Return (x, y) of the center of cell containing provided text 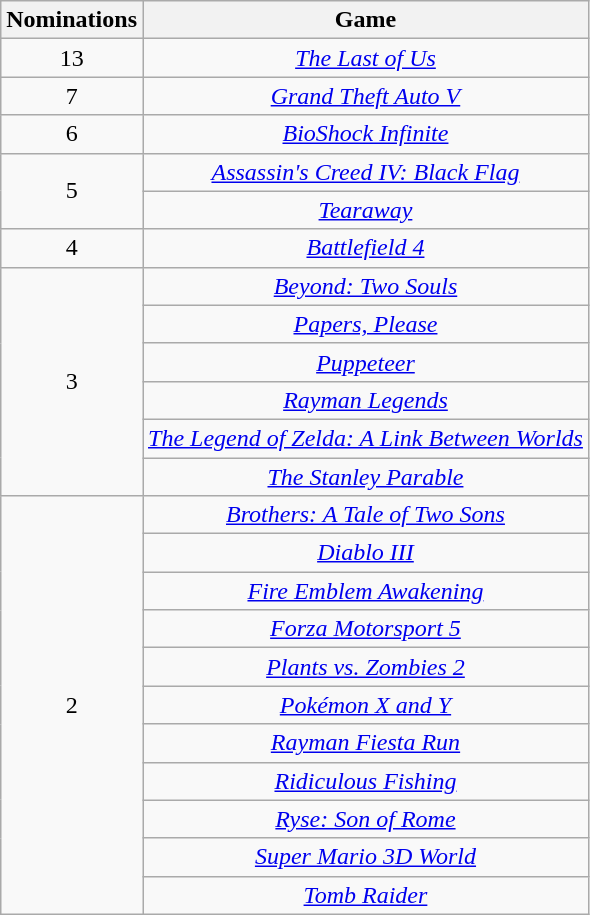
Forza Motorsport 5 (365, 629)
2 (72, 706)
Nominations (72, 20)
4 (72, 248)
13 (72, 58)
Fire Emblem Awakening (365, 591)
Grand Theft Auto V (365, 96)
Diablo III (365, 553)
Rayman Fiesta Run (365, 743)
Puppeteer (365, 362)
Papers, Please (365, 324)
Rayman Legends (365, 400)
Assassin's Creed IV: Black Flag (365, 172)
Tearaway (365, 210)
6 (72, 134)
Tomb Raider (365, 895)
5 (72, 191)
Beyond: Two Souls (365, 286)
7 (72, 96)
Game (365, 20)
Plants vs. Zombies 2 (365, 667)
Battlefield 4 (365, 248)
3 (72, 381)
Brothers: A Tale of Two Sons (365, 515)
Ridiculous Fishing (365, 781)
Ryse: Son of Rome (365, 819)
The Last of Us (365, 58)
Pokémon X and Y (365, 705)
The Stanley Parable (365, 477)
Super Mario 3D World (365, 857)
BioShock Infinite (365, 134)
The Legend of Zelda: A Link Between Worlds (365, 438)
